Locate the cell with the specified text and output its [X, Y] center coordinate. 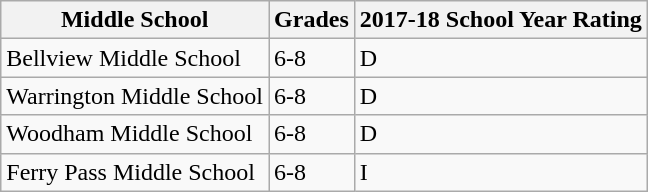
2017-18 School Year Rating [500, 20]
Middle School [135, 20]
Warrington Middle School [135, 96]
I [500, 172]
Ferry Pass Middle School [135, 172]
Grades [312, 20]
Woodham Middle School [135, 134]
Bellview Middle School [135, 58]
